Scan for the cell matching the given text and deliver its (X, Y) coordinate at center. 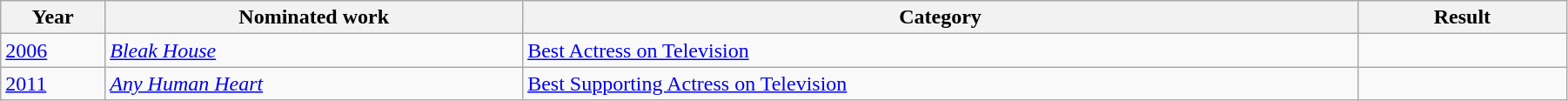
Best Actress on Television (941, 50)
Year (53, 17)
2011 (53, 84)
Best Supporting Actress on Television (941, 84)
Nominated work (314, 17)
Bleak House (314, 50)
Category (941, 17)
Result (1462, 17)
2006 (53, 50)
Any Human Heart (314, 84)
